Scan for the cell matching the given text and deliver its (x, y) coordinate at center. 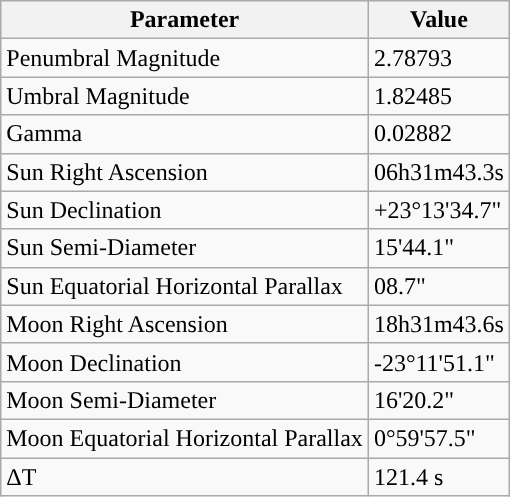
Moon Equatorial Horizontal Parallax (185, 438)
121.4 s (438, 477)
06h31m43.3s (438, 172)
15'44.1" (438, 248)
2.78793 (438, 58)
Sun Declination (185, 210)
ΔT (185, 477)
0.02882 (438, 134)
+23°13'34.7" (438, 210)
Penumbral Magnitude (185, 58)
Sun Semi-Diameter (185, 248)
16'20.2" (438, 400)
Gamma (185, 134)
Value (438, 20)
18h31m43.6s (438, 324)
0°59'57.5" (438, 438)
1.82485 (438, 96)
Sun Right Ascension (185, 172)
Sun Equatorial Horizontal Parallax (185, 286)
08.7" (438, 286)
Moon Right Ascension (185, 324)
Moon Declination (185, 362)
-23°11'51.1" (438, 362)
Parameter (185, 20)
Umbral Magnitude (185, 96)
Moon Semi-Diameter (185, 400)
